Pinpoint the cell where the given text exists, returning its (x, y) midpoint coordinate. 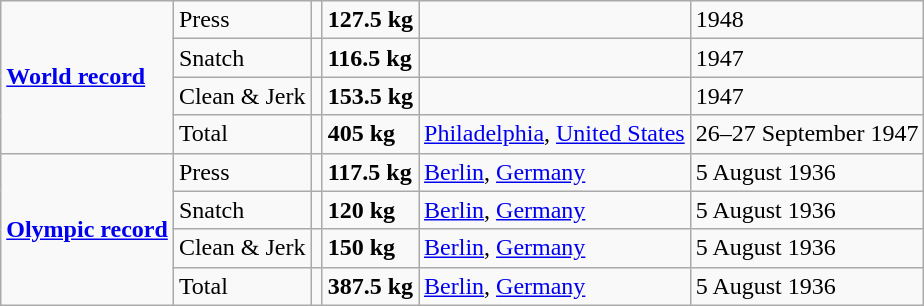
117.5 kg (370, 172)
Olympic record (88, 229)
150 kg (370, 248)
World record (88, 77)
120 kg (370, 210)
1948 (807, 20)
405 kg (370, 134)
127.5 kg (370, 20)
Philadelphia, United States (555, 134)
116.5 kg (370, 58)
387.5 kg (370, 286)
153.5 kg (370, 96)
26–27 September 1947 (807, 134)
